Detect which cell encompasses the target text, then output its (x, y) center coordinate. 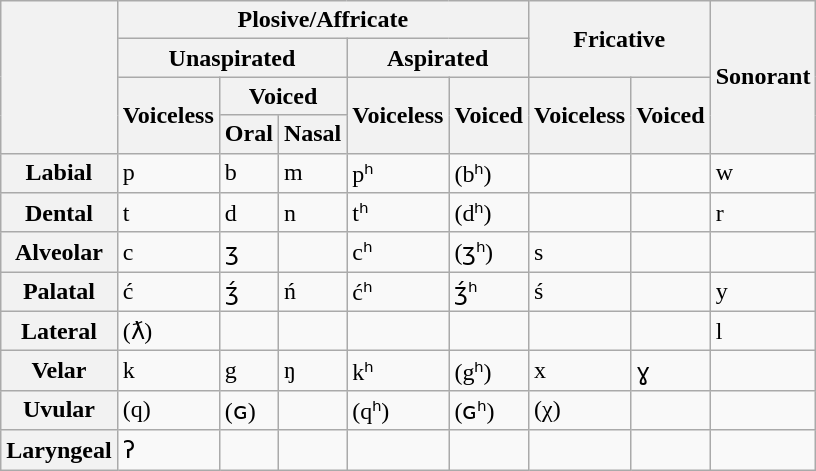
g (248, 371)
Aspirated (438, 58)
(ɢʰ) (489, 410)
ćʰ (398, 292)
m (312, 173)
pʰ (398, 173)
(ɢ) (248, 410)
Sonorant (763, 77)
Fricative (619, 39)
ʔ (168, 450)
b (248, 173)
(qʰ) (398, 410)
(χ) (579, 410)
Alveolar (59, 252)
(bʰ) (489, 173)
Lateral (59, 331)
Unaspirated (232, 58)
k (168, 371)
Oral (248, 134)
Plosive/Affricate (322, 20)
Palatal (59, 292)
x (579, 371)
ŋ (312, 371)
w (763, 173)
l (763, 331)
ś (579, 292)
Uvular (59, 410)
(ʒʰ) (489, 252)
ʒ́ (248, 292)
t (168, 213)
ʒ (248, 252)
kʰ (398, 371)
ɣ (671, 371)
Velar (59, 371)
(gʰ) (489, 371)
tʰ (398, 213)
Nasal (312, 134)
d (248, 213)
ʒ́ʰ (489, 292)
(dʰ) (489, 213)
Laryngeal (59, 450)
ń (312, 292)
y (763, 292)
n (312, 213)
(q) (168, 410)
Labial (59, 173)
s (579, 252)
ć (168, 292)
c (168, 252)
Dental (59, 213)
(ƛ) (168, 331)
cʰ (398, 252)
p (168, 173)
r (763, 213)
